Capture the cell that displays the provided text and extract its [X, Y] central coordinate. 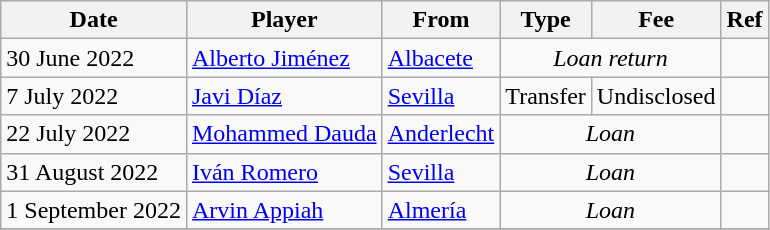
Iván Romero [284, 172]
Anderlecht [441, 134]
Mohammed Dauda [284, 134]
Fee [656, 20]
Type [546, 20]
Date [94, 20]
Javi Díaz [284, 96]
Almería [441, 210]
Transfer [546, 96]
1 September 2022 [94, 210]
Alberto Jiménez [284, 58]
Loan return [610, 58]
31 August 2022 [94, 172]
Ref [744, 20]
30 June 2022 [94, 58]
Arvin Appiah [284, 210]
Albacete [441, 58]
Undisclosed [656, 96]
7 July 2022 [94, 96]
22 July 2022 [94, 134]
Player [284, 20]
From [441, 20]
